Identify which cell holds the provided text, then report its (x, y) central coordinate. 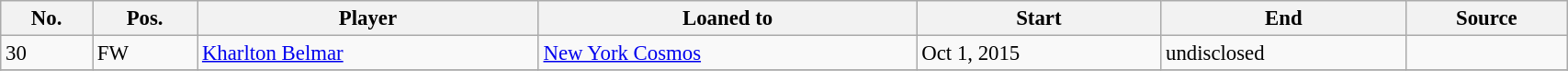
Start (1039, 18)
Loaned to (728, 18)
No. (47, 18)
30 (47, 53)
Player (368, 18)
Kharlton Belmar (368, 53)
undisclosed (1284, 53)
End (1284, 18)
Oct 1, 2015 (1039, 53)
Pos. (145, 18)
Source (1486, 18)
New York Cosmos (728, 53)
FW (145, 53)
